For the text-containing cell, return its midpoint in (X, Y) coordinate format. 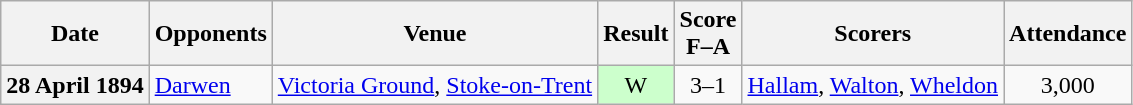
Darwen (210, 85)
ScoreF–A (708, 34)
Victoria Ground, Stoke-on-Trent (434, 85)
Venue (434, 34)
Result (636, 34)
3–1 (708, 85)
Date (75, 34)
W (636, 85)
Opponents (210, 34)
3,000 (1068, 85)
28 April 1894 (75, 85)
Hallam, Walton, Wheldon (873, 85)
Attendance (1068, 34)
Scorers (873, 34)
